Find where the given text appears and provide that cell's center as (x, y) coordinate. 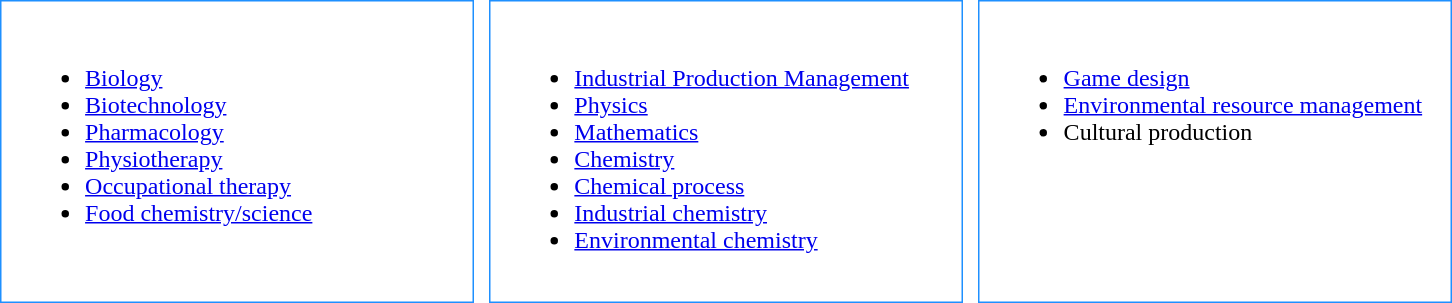
BiologyBiotechnologyPharmacologyPhysiotherapyOccupational therapyFood chemistry/science (237, 152)
Game designEnvironmental resource managementCultural production (1215, 152)
Industrial Production ManagementPhysicsMathematicsChemistryChemical processIndustrial chemistryEnvironmental chemistry (726, 152)
